Search for the cell housing the specified text and yield its [X, Y] center coordinate. 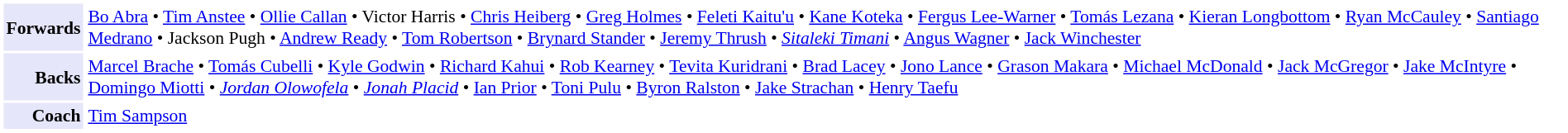
Forwards [43, 26]
Backs [43, 76]
Coach [43, 116]
Tim Sampson [825, 116]
